For the text-containing cell, return its midpoint in [X, Y] coordinate format. 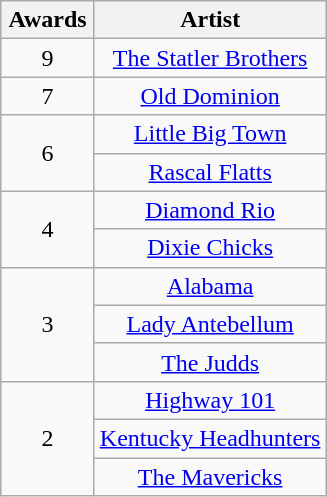
The Mavericks [210, 477]
Dixie Chicks [210, 248]
7 [48, 96]
2 [48, 438]
Little Big Town [210, 134]
Rascal Flatts [210, 172]
9 [48, 58]
4 [48, 229]
6 [48, 153]
Alabama [210, 286]
The Statler Brothers [210, 58]
Highway 101 [210, 400]
Kentucky Headhunters [210, 438]
Old Dominion [210, 96]
Artist [210, 20]
3 [48, 324]
Lady Antebellum [210, 324]
The Judds [210, 362]
Diamond Rio [210, 210]
Awards [48, 20]
